Extract the (X, Y) coordinate from the center of the cell holding the provided text.  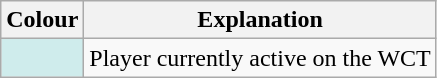
Explanation (260, 20)
Player currently active on the WCT (260, 58)
Colour (42, 20)
